From the cell containing the given text, extract its center point as (x, y) coordinate. 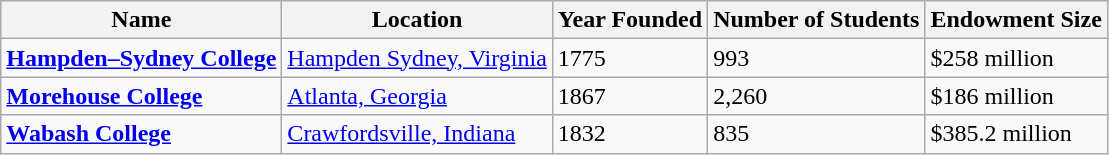
1832 (630, 134)
Atlanta, Georgia (417, 96)
2,260 (816, 96)
993 (816, 58)
Wabash College (142, 134)
Crawfordsville, Indiana (417, 134)
Endowment Size (1016, 20)
$385.2 million (1016, 134)
1867 (630, 96)
$186 million (1016, 96)
Year Founded (630, 20)
$258 million (1016, 58)
835 (816, 134)
Number of Students (816, 20)
Name (142, 20)
Hampden Sydney, Virginia (417, 58)
Location (417, 20)
Morehouse College (142, 96)
1775 (630, 58)
Hampden–Sydney College (142, 58)
